Pinpoint the cell where the given text exists, returning its [X, Y] midpoint coordinate. 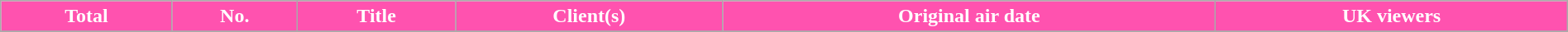
Total [86, 16]
Title [375, 16]
UK viewers [1391, 16]
Client(s) [589, 16]
No. [235, 16]
Original air date [969, 16]
